Return the (X, Y) coordinate for the center point of the cell that contains the specified text.  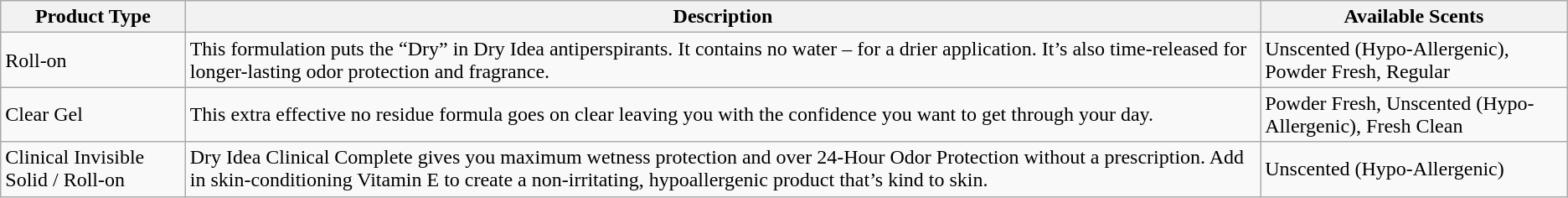
Roll-on (93, 60)
Clear Gel (93, 114)
Description (723, 17)
This extra effective no residue formula goes on clear leaving you with the confidence you want to get through your day. (723, 114)
Available Scents (1414, 17)
Powder Fresh, Unscented (Hypo-Allergenic), Fresh Clean (1414, 114)
Clinical Invisible Solid / Roll-on (93, 169)
Product Type (93, 17)
Unscented (Hypo-Allergenic), Powder Fresh, Regular (1414, 60)
Unscented (Hypo-Allergenic) (1414, 169)
